Identify which cell holds the provided text, then report its (X, Y) central coordinate. 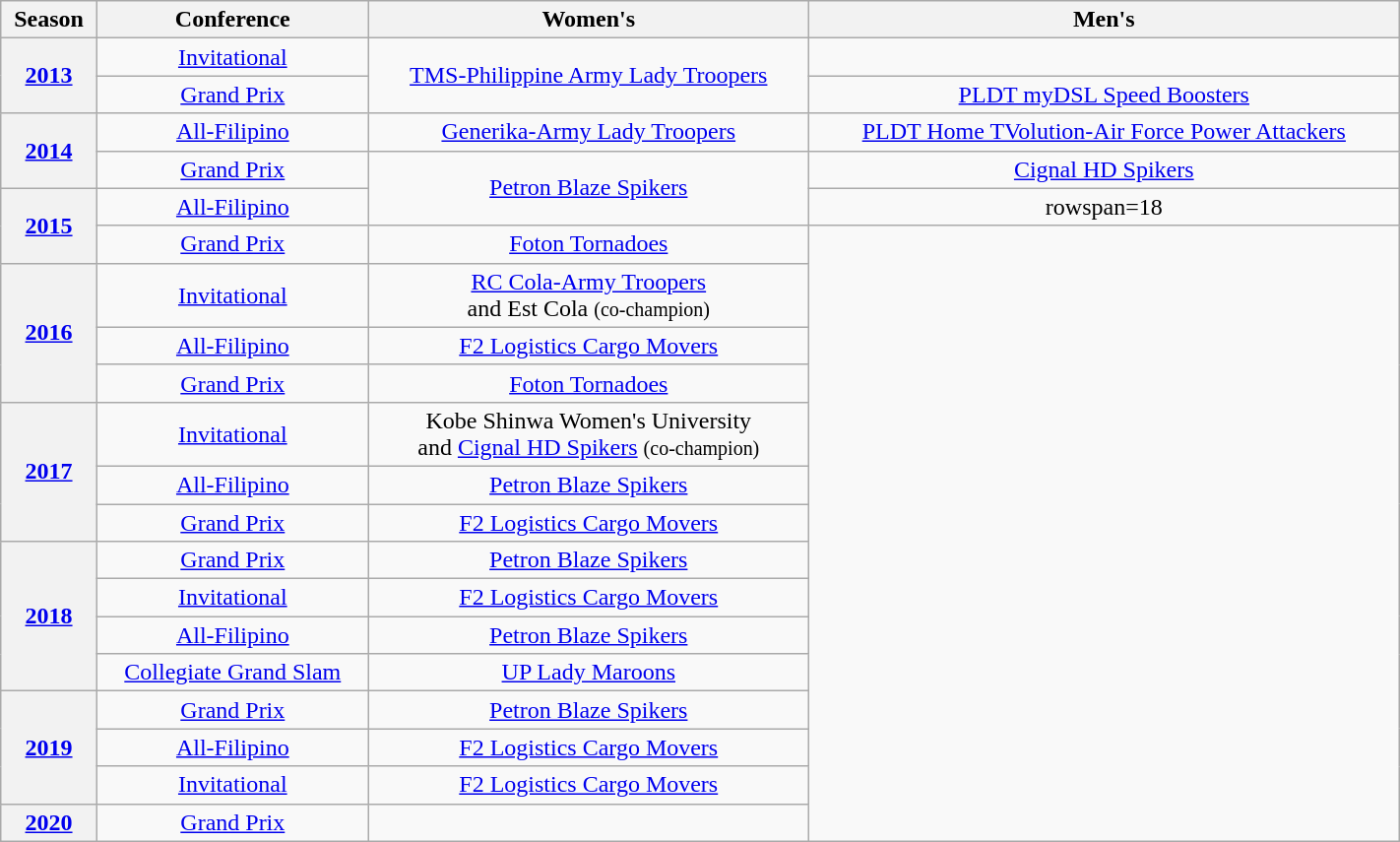
Men's (1104, 20)
Women's (589, 20)
2015 (49, 226)
2020 (49, 822)
Cignal HD Spikers (1104, 169)
Kobe Shinwa Women's Universityand Cignal HD Spikers (co-champion) (589, 433)
TMS-Philippine Army Lady Troopers (589, 76)
Conference (232, 20)
2017 (49, 471)
2014 (49, 151)
RC Cola-Army Troopersand Est Cola (co-champion) (589, 295)
UP Lady Maroons (589, 673)
rowspan=18 (1104, 207)
Season (49, 20)
Collegiate Grand Slam (232, 673)
PLDT Home TVolution-Air Force Power Attackers (1104, 132)
PLDT myDSL Speed Boosters (1104, 95)
2019 (49, 747)
2018 (49, 616)
2016 (49, 333)
Generika-Army Lady Troopers (589, 132)
2013 (49, 76)
